Search for the cell housing the specified text and yield its (X, Y) center coordinate. 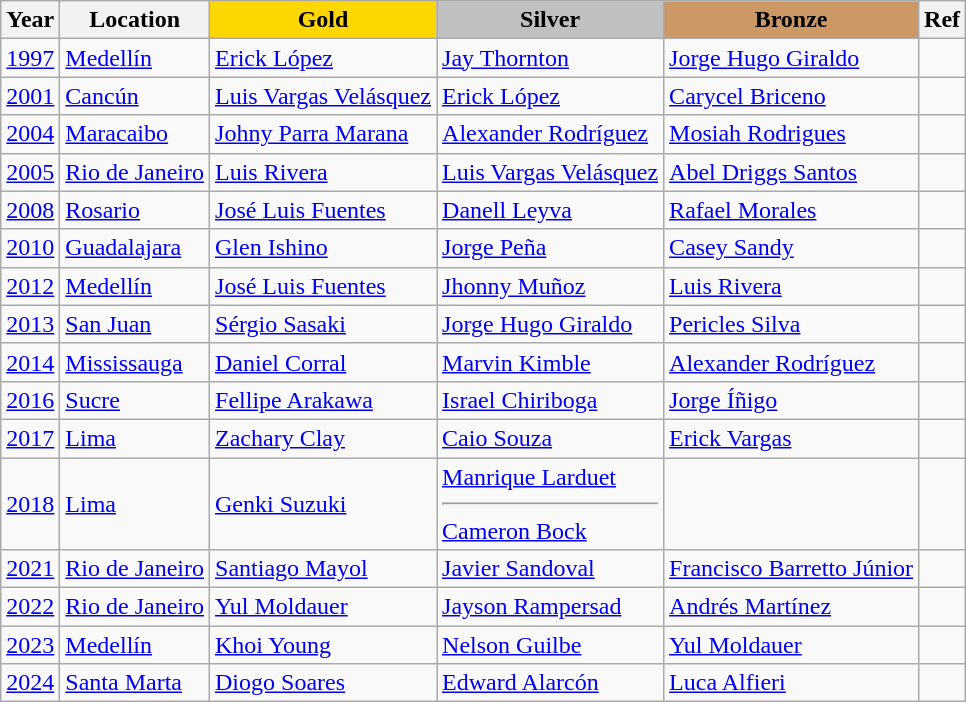
2004 (30, 134)
2010 (30, 248)
Cancún (135, 96)
Nelson Guilbe (550, 645)
Pericles Silva (792, 324)
2022 (30, 607)
2001 (30, 96)
Carycel Briceno (792, 96)
2014 (30, 362)
2016 (30, 400)
Caio Souza (550, 438)
2012 (30, 286)
2024 (30, 683)
Glen Ishino (324, 248)
1997 (30, 58)
2021 (30, 569)
Guadalajara (135, 248)
Gold (324, 20)
Fellipe Arakawa (324, 400)
Genki Suzuki (324, 504)
Israel Chiriboga (550, 400)
Luca Alfieri (792, 683)
Javier Sandoval (550, 569)
Jhonny Muñoz (550, 286)
Edward Alarcón (550, 683)
Jayson Rampersad (550, 607)
Jorge Íñigo (792, 400)
Johny Parra Marana (324, 134)
2018 (30, 504)
Erick Vargas (792, 438)
Santa Marta (135, 683)
Daniel Corral (324, 362)
Marvin Kimble (550, 362)
Year (30, 20)
Maracaibo (135, 134)
Ref (942, 20)
Diogo Soares (324, 683)
Rafael Morales (792, 210)
Abel Driggs Santos (792, 172)
2008 (30, 210)
Location (135, 20)
Danell Leyva (550, 210)
2023 (30, 645)
Khoi Young (324, 645)
Bronze (792, 20)
Casey Sandy (792, 248)
Jorge Peña (550, 248)
Rosario (135, 210)
Manrique Larduet Cameron Bock (550, 504)
Sérgio Sasaki (324, 324)
San Juan (135, 324)
2013 (30, 324)
Andrés Martínez (792, 607)
2017 (30, 438)
Mississauga (135, 362)
Santiago Mayol (324, 569)
Silver (550, 20)
Zachary Clay (324, 438)
Mosiah Rodrigues (792, 134)
2005 (30, 172)
Francisco Barretto Júnior (792, 569)
Sucre (135, 400)
Jay Thornton (550, 58)
